From the cell containing the given text, extract its center point as (X, Y) coordinate. 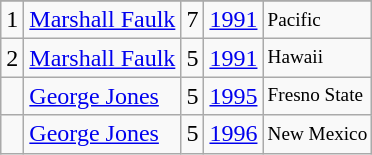
Pacific (318, 20)
1996 (234, 134)
2 (12, 58)
Fresno State (318, 96)
1995 (234, 96)
Hawaii (318, 58)
7 (192, 20)
New Mexico (318, 134)
1 (12, 20)
